Determine the [X, Y] coordinate at the center of the cell enclosing the given text.  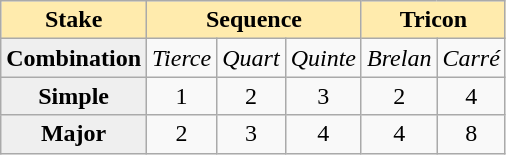
1 [182, 96]
Tricon [433, 20]
Brelan [398, 58]
8 [471, 134]
Carré [471, 58]
Quart [251, 58]
Stake [74, 20]
Combination [74, 58]
Tierce [182, 58]
Simple [74, 96]
Sequence [254, 20]
Quinte [323, 58]
Major [74, 134]
